Output the [X, Y] coordinate of the center of the cell containing the given text.  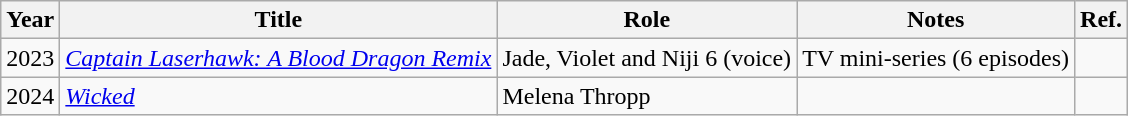
Notes [936, 20]
Captain Laserhawk: A Blood Dragon Remix [278, 58]
Role [647, 20]
Title [278, 20]
Wicked [278, 96]
2024 [30, 96]
TV mini-series (6 episodes) [936, 58]
Ref. [1102, 20]
2023 [30, 58]
Year [30, 20]
Jade, Violet and Niji 6 (voice) [647, 58]
Melena Thropp [647, 96]
